Determine the (x, y) coordinate at the center of the cell enclosing the given text.  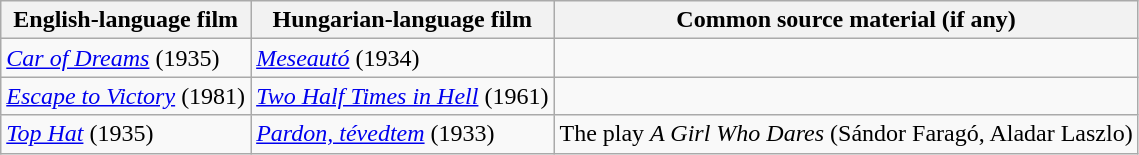
Two Half Times in Hell (1961) (402, 96)
Common source material (if any) (846, 20)
The play A Girl Who Dares (Sándor Faragó, Aladar Laszlo) (846, 134)
Hungarian-language film (402, 20)
Escape to Victory (1981) (126, 96)
Pardon, tévedtem (1933) (402, 134)
English-language film (126, 20)
Car of Dreams (1935) (126, 58)
Meseautó (1934) (402, 58)
Top Hat (1935) (126, 134)
